Identify which cell holds the provided text, then report its (x, y) central coordinate. 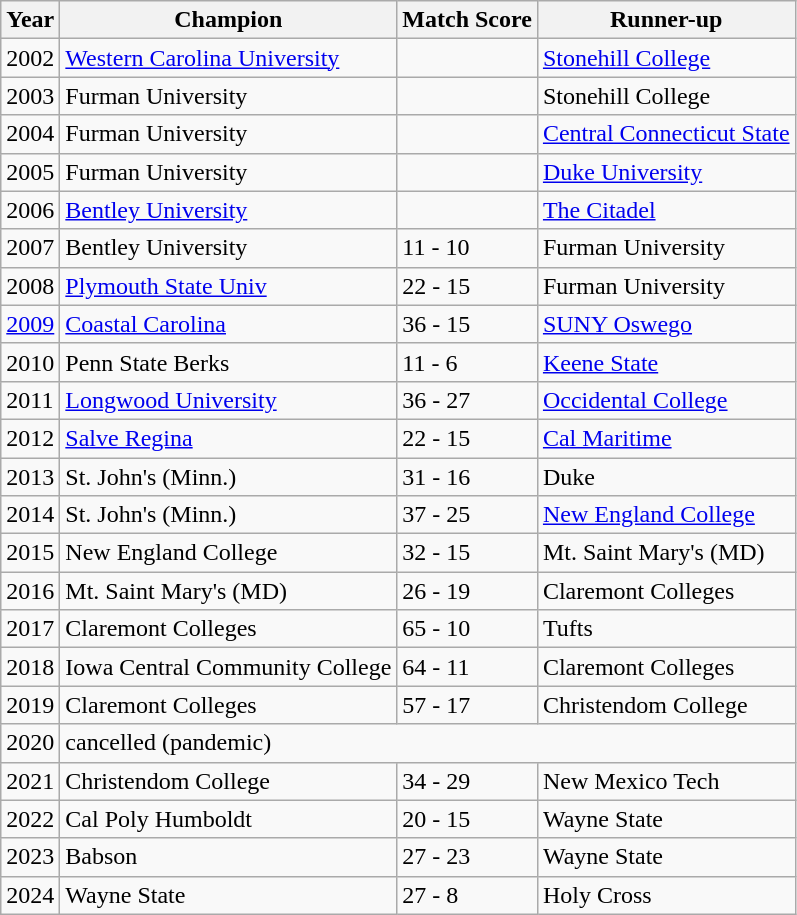
Duke (666, 477)
2006 (30, 210)
Tufts (666, 629)
Central Connecticut State (666, 134)
New Mexico Tech (666, 781)
34 - 29 (468, 781)
2010 (30, 362)
cancelled (pandemic) (428, 743)
2004 (30, 134)
Keene State (666, 362)
2011 (30, 400)
Match Score (468, 20)
Iowa Central Community College (228, 667)
Coastal Carolina (228, 324)
Cal Poly Humboldt (228, 819)
2018 (30, 667)
64 - 11 (468, 667)
32 - 15 (468, 553)
2013 (30, 477)
2017 (30, 629)
Duke University (666, 172)
37 - 25 (468, 515)
2023 (30, 857)
2022 (30, 819)
Salve Regina (228, 438)
11 - 10 (468, 248)
20 - 15 (468, 819)
27 - 23 (468, 857)
2016 (30, 591)
11 - 6 (468, 362)
Occidental College (666, 400)
2021 (30, 781)
Runner-up (666, 20)
2014 (30, 515)
Western Carolina University (228, 58)
2002 (30, 58)
Plymouth State Univ (228, 286)
31 - 16 (468, 477)
2007 (30, 248)
2008 (30, 286)
2024 (30, 895)
Longwood University (228, 400)
27 - 8 (468, 895)
2020 (30, 743)
2012 (30, 438)
2009 (30, 324)
Penn State Berks (228, 362)
2015 (30, 553)
The Citadel (666, 210)
SUNY Oswego (666, 324)
Holy Cross (666, 895)
2019 (30, 705)
2003 (30, 96)
36 - 27 (468, 400)
Cal Maritime (666, 438)
Champion (228, 20)
Babson (228, 857)
2005 (30, 172)
26 - 19 (468, 591)
36 - 15 (468, 324)
57 - 17 (468, 705)
Year (30, 20)
65 - 10 (468, 629)
